Return the [x, y] coordinate for the center point of the cell that contains the specified text.  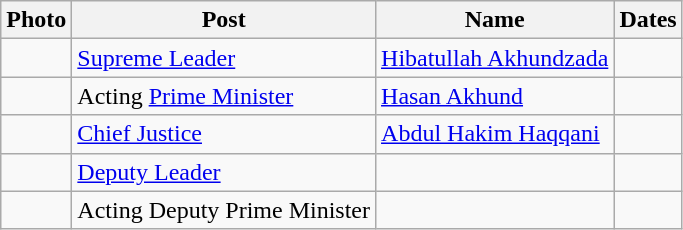
Deputy Leader [224, 172]
Post [224, 20]
Hasan Akhund [495, 96]
Abdul Hakim Haqqani [495, 134]
Hibatullah Akhundzada [495, 58]
Dates [648, 20]
Chief Justice [224, 134]
Photo [36, 20]
Acting Deputy Prime Minister [224, 210]
Name [495, 20]
Acting Prime Minister [224, 96]
Supreme Leader [224, 58]
